For the text-containing cell, return its midpoint in (x, y) coordinate format. 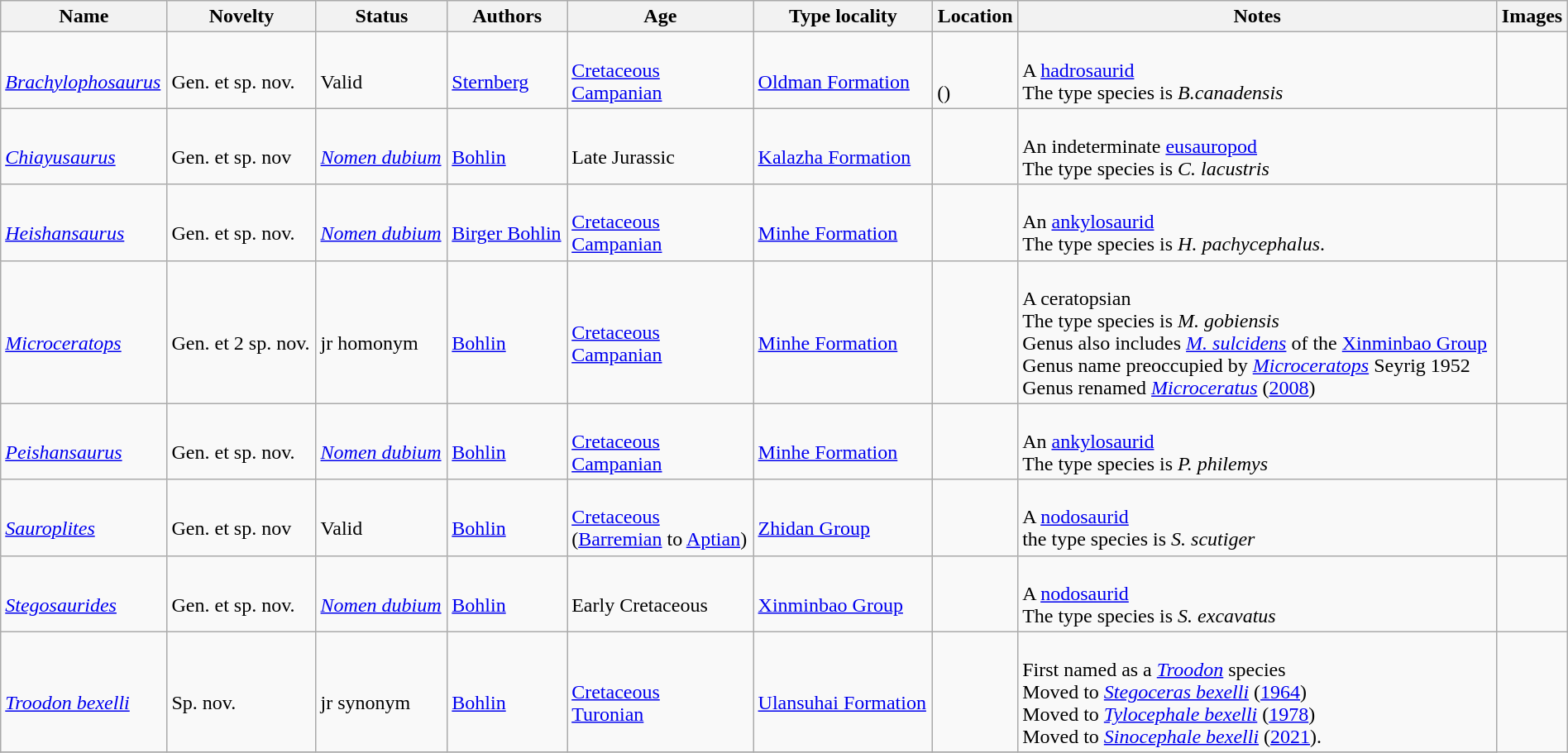
First named as a Troodon species Moved to Stegoceras bexelli (1964) Moved to Tylocephale bexelli (1978) Moved to Sinocephale bexelli (2021). (1257, 692)
Sternberg (508, 70)
Microceratops (84, 332)
Authors (508, 17)
An ankylosauridThe type species is H. pachycephalus. (1257, 222)
Sp. nov. (241, 692)
Notes (1257, 17)
A hadrosaurid The type species is B.canadensis (1257, 70)
Age (660, 17)
Early Cretaceous (660, 593)
Brachylophosaurus (84, 70)
() (976, 70)
Heishansaurus (84, 222)
Status (382, 17)
Zhidan Group (844, 517)
Name (84, 17)
jr homonym (382, 332)
Sauroplites (84, 517)
Chiayusaurus (84, 146)
Location (976, 17)
An indeterminate eusauropod The type species is C. lacustris (1257, 146)
An ankylosauridThe type species is P. philemys (1257, 441)
Novelty (241, 17)
Xinminbao Group (844, 593)
Images (1532, 17)
Ulansuhai Formation (844, 692)
Birger Bohlin (508, 222)
jr synonym (382, 692)
Troodon bexelli (84, 692)
A nodosauridThe type species is S. excavatus (1257, 593)
Kalazha Formation (844, 146)
Late Jurassic (660, 146)
Oldman Formation (844, 70)
A nodosaurid the type species is S. scutiger (1257, 517)
Peishansaurus (84, 441)
Cretaceous(Barremian to Aptian) (660, 517)
Stegosaurides (84, 593)
Gen. et 2 sp. nov. (241, 332)
CretaceousTuronian (660, 692)
Type locality (844, 17)
